Provide the [x, y] coordinate of the cell's center where the given text is located.  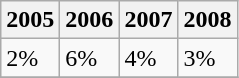
4% [148, 58]
2006 [90, 20]
2007 [148, 20]
2005 [30, 20]
6% [90, 58]
2008 [208, 20]
2% [30, 58]
3% [208, 58]
